Find where the given text appears and provide that cell's center as [x, y] coordinate. 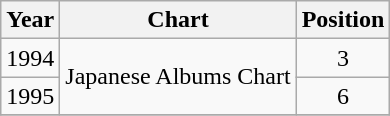
Year [30, 20]
Position [343, 20]
1994 [30, 58]
3 [343, 58]
1995 [30, 96]
Japanese Albums Chart [178, 77]
Chart [178, 20]
6 [343, 96]
